Extract the (X, Y) coordinate from the center of the cell holding the provided text.  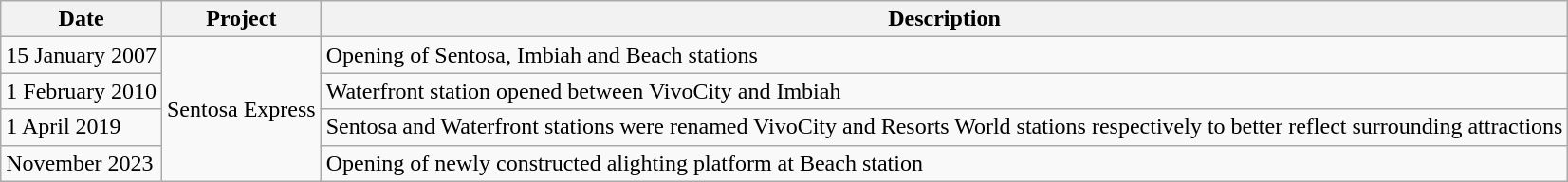
Sentosa Express (241, 109)
November 2023 (82, 163)
1 April 2019 (82, 127)
Sentosa and Waterfront stations were renamed VivoCity and Resorts World stations respectively to better reflect surrounding attractions (945, 127)
Date (82, 19)
Opening of newly constructed alighting platform at Beach station (945, 163)
Opening of Sentosa, Imbiah and Beach stations (945, 55)
Description (945, 19)
Waterfront station opened between VivoCity and Imbiah (945, 91)
15 January 2007 (82, 55)
1 February 2010 (82, 91)
Project (241, 19)
